Return (X, Y) of the center of cell containing provided text 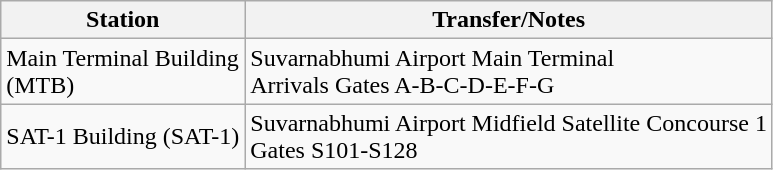
Main Terminal Building(MTB) (123, 72)
SAT-1 Building (SAT-1) (123, 136)
Transfer/Notes (509, 20)
Station (123, 20)
Suvarnabhumi Airport Midfield Satellite Concourse 1Gates S101-S128 (509, 136)
Suvarnabhumi Airport Main TerminalArrivals Gates A-B-C-D-E-F-G (509, 72)
